Detect which cell encompasses the target text, then output its [X, Y] center coordinate. 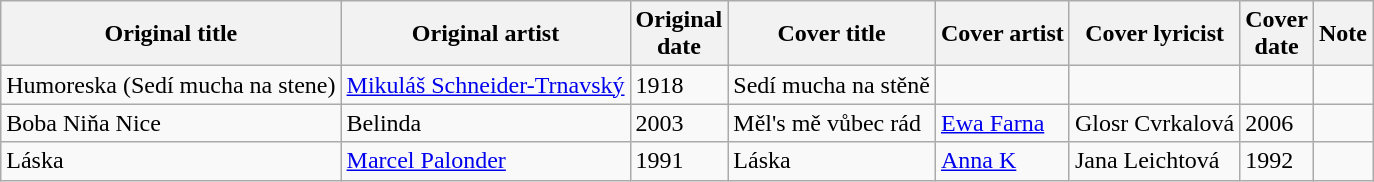
Cover title [832, 34]
Belinda [486, 123]
Original title [171, 34]
1918 [679, 85]
Original artist [486, 34]
Humoreska (Sedí mucha na stene) [171, 85]
2003 [679, 123]
Cover date [1277, 34]
Cover artist [1002, 34]
Anna K [1002, 161]
2006 [1277, 123]
Mikuláš Schneider-Trnavský [486, 85]
Cover lyricist [1154, 34]
Sedí mucha na stěně [832, 85]
Marcel Palonder [486, 161]
Glosr Cvrkalová [1154, 123]
Note [1342, 34]
1992 [1277, 161]
Boba Niňa Nice [171, 123]
Ewa Farna [1002, 123]
Jana Leichtová [1154, 161]
Originaldate [679, 34]
Měl's mě vůbec rád [832, 123]
1991 [679, 161]
